Return (x, y) of the center of cell containing provided text 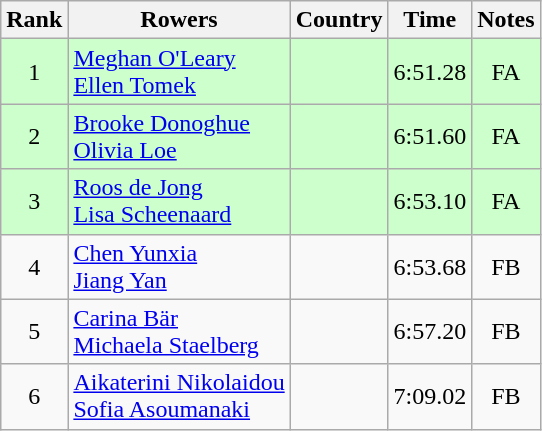
5 (34, 332)
Time (430, 20)
Country (339, 20)
Meghan O'LearyEllen Tomek (179, 72)
6:53.68 (430, 266)
6 (34, 396)
2 (34, 136)
4 (34, 266)
6:51.60 (430, 136)
1 (34, 72)
Rank (34, 20)
Carina BärMichaela Staelberg (179, 332)
Notes (506, 20)
Aikaterini NikolaidouSofia Asoumanaki (179, 396)
Roos de JongLisa Scheenaard (179, 202)
Chen YunxiaJiang Yan (179, 266)
6:57.20 (430, 332)
Rowers (179, 20)
6:51.28 (430, 72)
Brooke DonoghueOlivia Loe (179, 136)
6:53.10 (430, 202)
7:09.02 (430, 396)
3 (34, 202)
